Output the [x, y] coordinate of the center of the cell containing the given text.  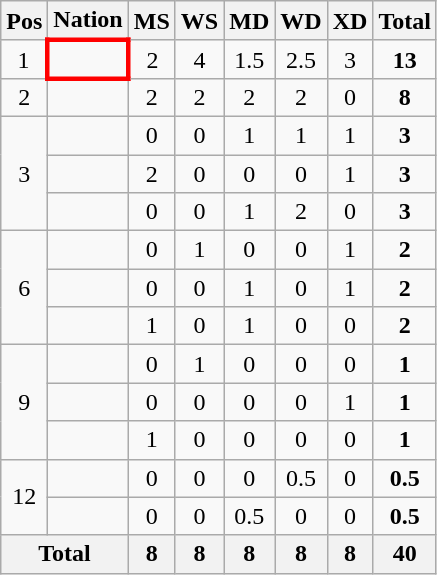
4 [199, 59]
1.5 [250, 59]
XD [350, 21]
Nation [88, 21]
MS [152, 21]
12 [24, 497]
MD [250, 21]
WS [199, 21]
6 [24, 288]
40 [405, 554]
Pos [24, 21]
13 [405, 59]
2.5 [301, 59]
WD [301, 21]
9 [24, 402]
